Determine the (x, y) coordinate at the center of the cell enclosing the given text.  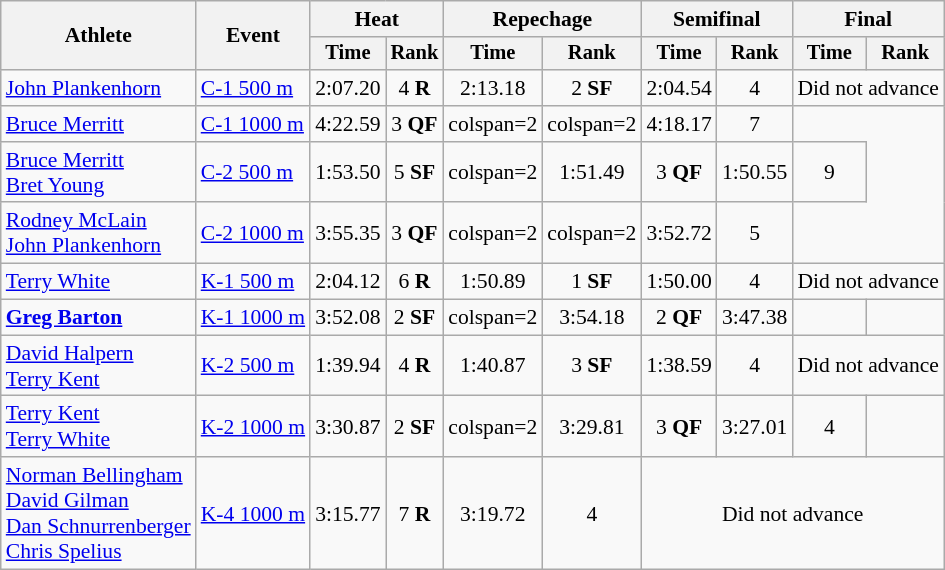
C-1 500 m (253, 88)
7 R (415, 513)
1:53.50 (348, 172)
3:15.77 (348, 513)
Athlete (98, 36)
Rodney McLainJohn Plankenhorn (98, 234)
C-2 500 m (253, 172)
3:29.81 (592, 426)
2:07.20 (348, 88)
Greg Barton (98, 318)
1:50.89 (492, 282)
C-2 1000 m (253, 234)
2:13.18 (492, 88)
1:39.94 (348, 366)
1:40.87 (492, 366)
Repechage (542, 19)
1:50.00 (678, 282)
1 SF (592, 282)
3:47.38 (754, 318)
3:27.01 (754, 426)
3 SF (592, 366)
3:19.72 (492, 513)
Heat (376, 19)
4:22.59 (348, 124)
2 QF (678, 318)
Semifinal (716, 19)
6 R (415, 282)
K-2 500 m (253, 366)
Event (253, 36)
Norman BellinghamDavid GilmanDan SchnurrenbergerChris Spelius (98, 513)
Terry White (98, 282)
John Plankenhorn (98, 88)
3:30.87 (348, 426)
3:54.18 (592, 318)
2:04.54 (678, 88)
Bruce MerrittBret Young (98, 172)
4:18.17 (678, 124)
K-2 1000 m (253, 426)
2:04.12 (348, 282)
3:55.35 (348, 234)
1:50.55 (754, 172)
Final (868, 19)
9 (829, 172)
1:38.59 (678, 366)
K-4 1000 m (253, 513)
1:51.49 (592, 172)
C-1 1000 m (253, 124)
3:52.08 (348, 318)
Bruce Merritt (98, 124)
5 SF (415, 172)
5 (754, 234)
Terry KentTerry White (98, 426)
K-1 500 m (253, 282)
K-1 1000 m (253, 318)
3:52.72 (678, 234)
7 (754, 124)
David HalpernTerry Kent (98, 366)
